Determine the (X, Y) coordinate at the center of the cell enclosing the given text.  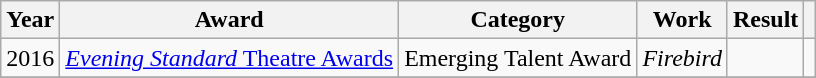
Evening Standard Theatre Awards (230, 58)
Year (30, 20)
Category (518, 20)
Award (230, 20)
Emerging Talent Award (518, 58)
Firebird (682, 58)
Result (765, 20)
Work (682, 20)
2016 (30, 58)
